Capture the cell that displays the provided text and extract its [X, Y] central coordinate. 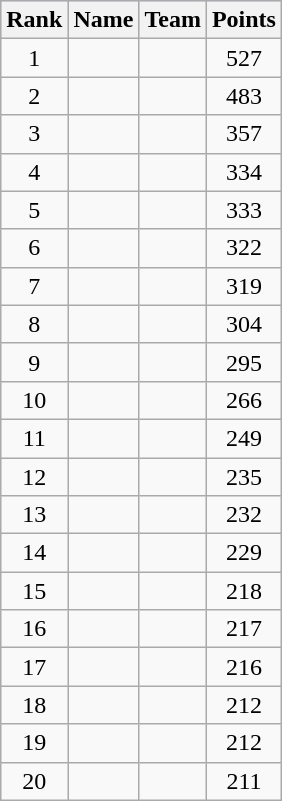
12 [34, 477]
266 [244, 400]
319 [244, 286]
304 [244, 324]
15 [34, 591]
Points [244, 20]
1 [34, 58]
Rank [34, 20]
17 [34, 667]
20 [34, 781]
Team [173, 20]
7 [34, 286]
217 [244, 629]
13 [34, 515]
218 [244, 591]
357 [244, 134]
14 [34, 553]
229 [244, 553]
Name [104, 20]
527 [244, 58]
232 [244, 515]
16 [34, 629]
216 [244, 667]
2 [34, 96]
334 [244, 172]
4 [34, 172]
6 [34, 248]
295 [244, 362]
322 [244, 248]
3 [34, 134]
483 [244, 96]
211 [244, 781]
19 [34, 743]
5 [34, 210]
9 [34, 362]
249 [244, 438]
235 [244, 477]
18 [34, 705]
8 [34, 324]
333 [244, 210]
10 [34, 400]
11 [34, 438]
